Scan for the cell matching the given text and deliver its (x, y) coordinate at center. 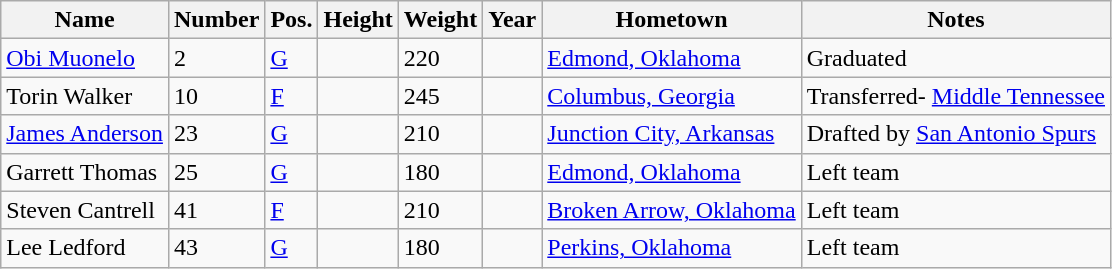
10 (216, 96)
Weight (440, 20)
Columbus, Georgia (672, 96)
245 (440, 96)
Year (512, 20)
Transferred- Middle Tennessee (956, 96)
2 (216, 58)
Broken Arrow, Oklahoma (672, 210)
Obi Muonelo (85, 58)
Graduated (956, 58)
Steven Cantrell (85, 210)
Pos. (292, 20)
43 (216, 248)
41 (216, 210)
Drafted by San Antonio Spurs (956, 134)
Torin Walker (85, 96)
Name (85, 20)
23 (216, 134)
25 (216, 172)
Perkins, Oklahoma (672, 248)
Garrett Thomas (85, 172)
Hometown (672, 20)
James Anderson (85, 134)
Number (216, 20)
Height (358, 20)
Lee Ledford (85, 248)
220 (440, 58)
Notes (956, 20)
Junction City, Arkansas (672, 134)
